From the cell containing the given text, extract its center point as [X, Y] coordinate. 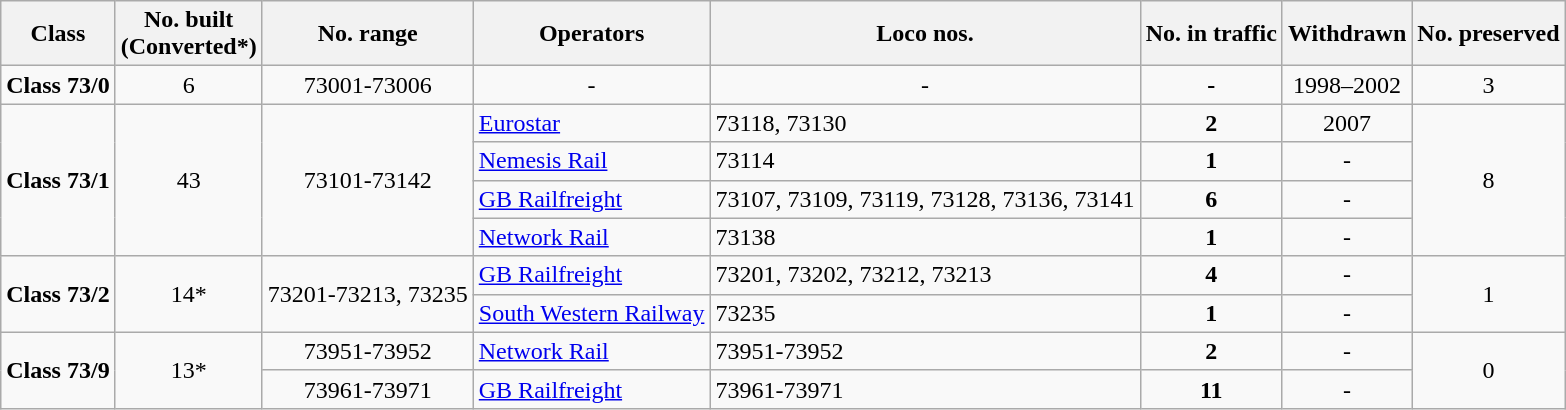
2007 [1346, 123]
73201-73213, 73235 [368, 294]
14* [188, 294]
Class 73/0 [58, 85]
11 [1211, 389]
Class 73/1 [58, 180]
43 [188, 180]
73001-73006 [368, 85]
No. range [368, 34]
3 [1488, 85]
South Western Railway [592, 313]
4 [1211, 275]
73107, 73109, 73119, 73128, 73136, 73141 [925, 199]
73101-73142 [368, 180]
1998–2002 [1346, 85]
No. in traffic [1211, 34]
Withdrawn [1346, 34]
Class 73/2 [58, 294]
73235 [925, 313]
Operators [592, 34]
No. preserved [1488, 34]
Class [58, 34]
73114 [925, 161]
No. built(Converted*) [188, 34]
13* [188, 370]
Nemesis Rail [592, 161]
73118, 73130 [925, 123]
73138 [925, 237]
Eurostar [592, 123]
Loco nos. [925, 34]
8 [1488, 180]
Class 73/9 [58, 370]
73201, 73202, 73212, 73213 [925, 275]
0 [1488, 370]
